Pinpoint the cell where the given text exists, returning its [X, Y] midpoint coordinate. 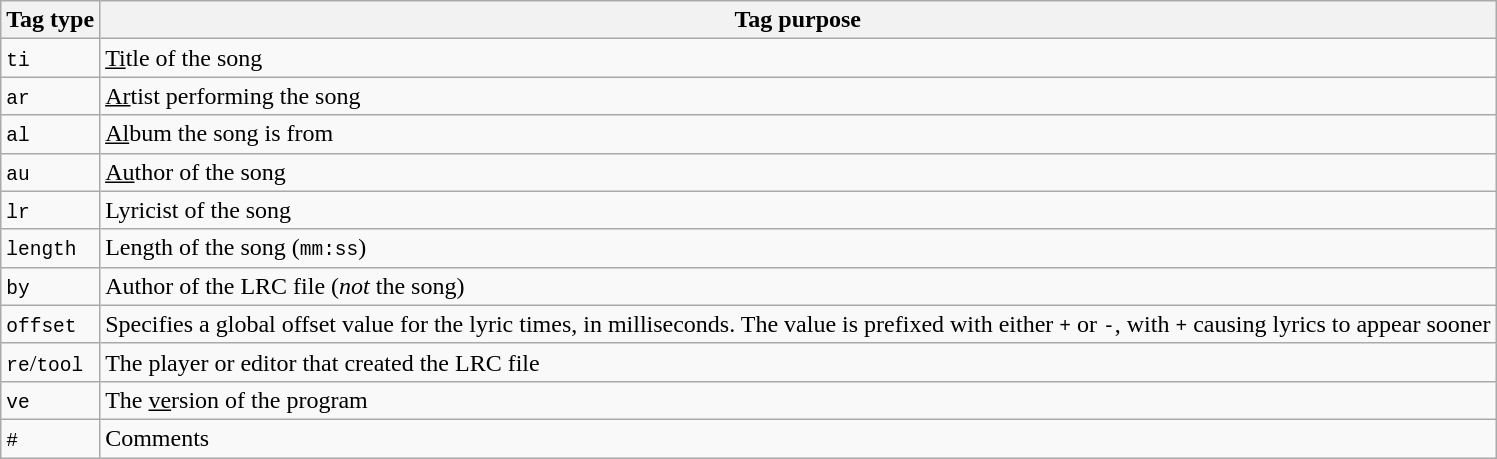
The version of the program [798, 400]
The player or editor that created the LRC file [798, 362]
ve [50, 400]
offset [50, 324]
al [50, 134]
Album the song is from [798, 134]
ar [50, 96]
Tag type [50, 20]
re/tool [50, 362]
ti [50, 58]
length [50, 248]
Length of the song (mm:ss) [798, 248]
Title of the song [798, 58]
Artist performing the song [798, 96]
Tag purpose [798, 20]
Author of the song [798, 172]
au [50, 172]
Comments [798, 438]
by [50, 286]
lr [50, 210]
# [50, 438]
Lyricist of the song [798, 210]
Author of the LRC file (not the song) [798, 286]
